Extract the [x, y] coordinate from the center of the cell holding the provided text.  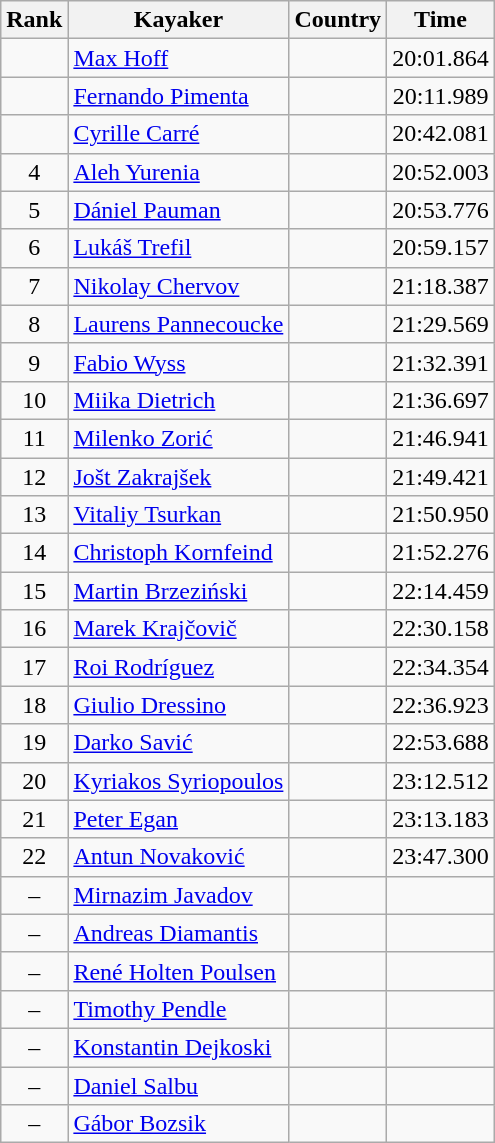
Aleh Yurenia [178, 172]
14 [34, 553]
Miika Dietrich [178, 400]
20:52.003 [441, 172]
Vitaliy Tsurkan [178, 515]
23:13.183 [441, 819]
Daniel Salbu [178, 1085]
18 [34, 705]
21:52.276 [441, 553]
Milenko Zorić [178, 438]
Kayaker [178, 20]
7 [34, 286]
Nikolay Chervov [178, 286]
20:42.081 [441, 134]
21:29.569 [441, 324]
20:59.157 [441, 248]
23:12.512 [441, 781]
19 [34, 743]
5 [34, 210]
16 [34, 629]
Peter Egan [178, 819]
4 [34, 172]
22:30.158 [441, 629]
Kyriakos Syriopoulos [178, 781]
10 [34, 400]
20:53.776 [441, 210]
21:32.391 [441, 362]
Fernando Pimenta [178, 96]
8 [34, 324]
Mirnazim Javadov [178, 895]
Lukáš Trefil [178, 248]
21 [34, 819]
12 [34, 477]
Cyrille Carré [178, 134]
Antun Novaković [178, 857]
Laurens Pannecoucke [178, 324]
11 [34, 438]
20 [34, 781]
Fabio Wyss [178, 362]
20:01.864 [441, 58]
Gábor Bozsik [178, 1124]
René Holten Poulsen [178, 971]
Marek Krajčovič [178, 629]
9 [34, 362]
Christoph Kornfeind [178, 553]
23:47.300 [441, 857]
13 [34, 515]
21:18.387 [441, 286]
Konstantin Dejkoski [178, 1047]
22:36.923 [441, 705]
21:49.421 [441, 477]
Martin Brzeziński [178, 591]
22:14.459 [441, 591]
Max Hoff [178, 58]
Roi Rodríguez [178, 667]
Timothy Pendle [178, 1009]
Andreas Diamantis [178, 933]
20:11.989 [441, 96]
21:50.950 [441, 515]
Jošt Zakrajšek [178, 477]
Dániel Pauman [178, 210]
Time [441, 20]
6 [34, 248]
22:53.688 [441, 743]
21:46.941 [441, 438]
Rank [34, 20]
15 [34, 591]
Darko Savić [178, 743]
Country [338, 20]
22:34.354 [441, 667]
17 [34, 667]
22 [34, 857]
21:36.697 [441, 400]
Giulio Dressino [178, 705]
